Search for the cell housing the specified text and yield its (X, Y) center coordinate. 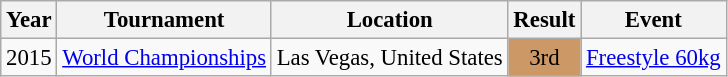
Result (544, 20)
World Championships (164, 58)
Tournament (164, 20)
Event (654, 20)
Las Vegas, United States (390, 58)
Year (29, 20)
Location (390, 20)
2015 (29, 58)
3rd (544, 58)
Freestyle 60kg (654, 58)
